Determine the [x, y] coordinate at the center of the cell enclosing the given text.  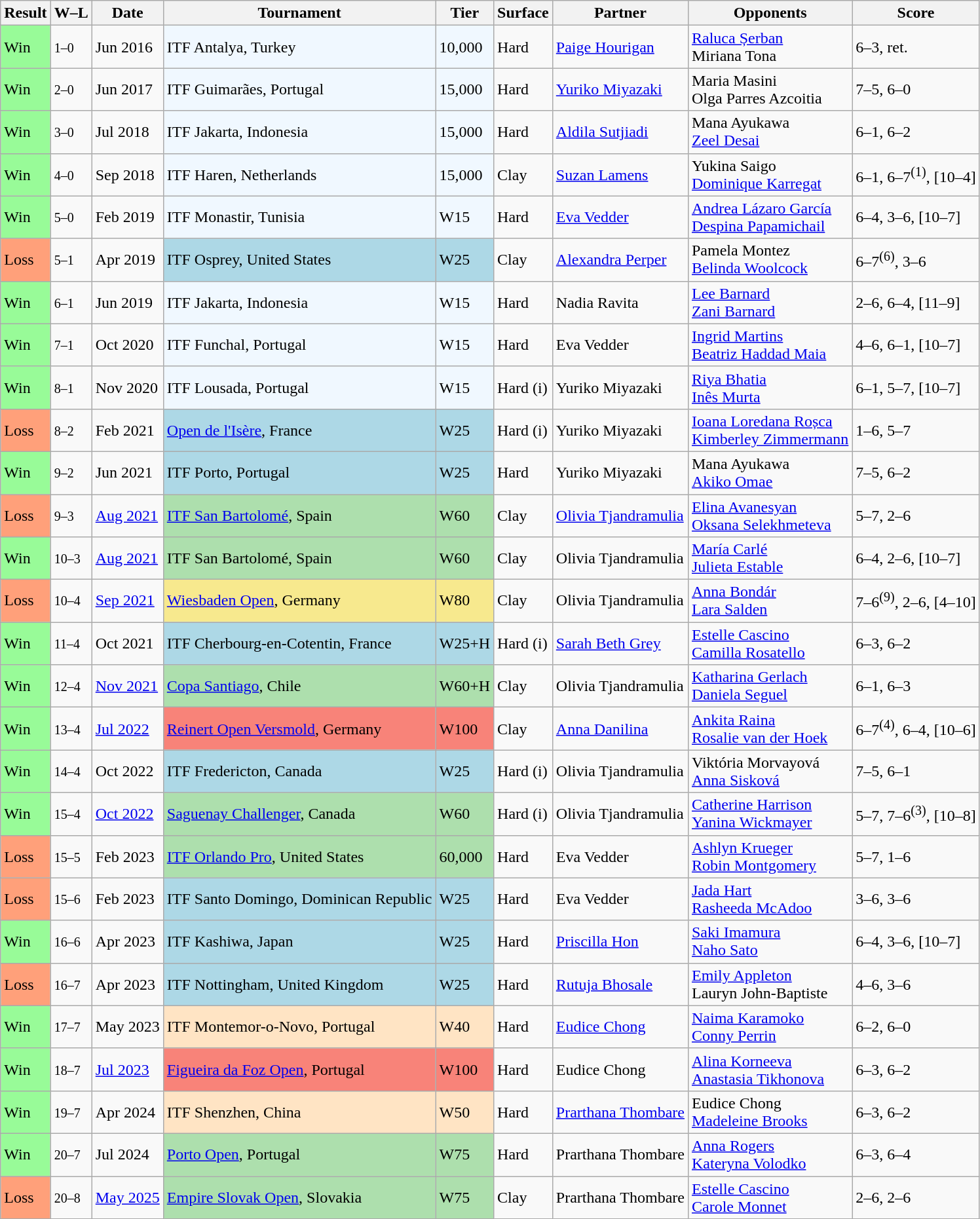
ITF Nottingham, United Kingdom [299, 984]
Apr 2019 [127, 259]
W25+H [465, 643]
5–7, 1–6 [916, 857]
6–2, 6–0 [916, 1027]
Anna Danilina [620, 728]
4–6, 6–1, [10–7] [916, 345]
10–3 [71, 558]
ITF Lousada, Portugal [299, 388]
ITF Santo Domingo, Dominican Republic [299, 899]
4–6, 3–6 [916, 984]
15–6 [71, 899]
Ingrid Martins Beatriz Haddad Maia [770, 345]
10,000 [465, 47]
1–6, 5–7 [916, 430]
Result [26, 13]
W–L [71, 13]
16–6 [71, 942]
Tier [465, 13]
14–4 [71, 772]
Oct 2021 [127, 643]
4–0 [71, 174]
Eudice Chong Madeleine Brooks [770, 1112]
8–1 [71, 388]
9–3 [71, 515]
Katharina Gerlach Daniela Seguel [770, 686]
Jun 2021 [127, 473]
Ioana Loredana Roșca Kimberley Zimmermann [770, 430]
Saki Imamura Naho Sato [770, 942]
15–5 [71, 857]
Sep 2018 [127, 174]
Feb 2021 [127, 430]
Raluca Șerban Miriana Tona [770, 47]
Porto Open, Portugal [299, 1154]
Copa Santiago, Chile [299, 686]
6–7(6), 3–6 [916, 259]
Priscilla Hon [620, 942]
ITF Cherbourg-en-Cotentin, France [299, 643]
Estelle Cascino Carole Monnet [770, 1197]
W60+H [465, 686]
Anna Rogers Kateryna Volodko [770, 1154]
Ankita Raina Rosalie van der Hoek [770, 728]
Alina Korneeva Anastasia Tikhonova [770, 1069]
Riya Bhatia Inês Murta [770, 388]
20–8 [71, 1197]
ITF Funchal, Portugal [299, 345]
6–1, 5–7, [10–7] [916, 388]
Open de l'Isère, France [299, 430]
Maria Masini Olga Parres Azcoitia [770, 89]
16–7 [71, 984]
6–1 [71, 303]
Mana Ayukawa Zeel Desai [770, 132]
19–7 [71, 1112]
Catherine Harrison Yanina Wickmayer [770, 814]
Estelle Cascino Camilla Rosatello [770, 643]
W80 [465, 601]
ITF Orlando Pro, United States [299, 857]
5–1 [71, 259]
Jul 2024 [127, 1154]
Figueira da Foz Open, Portugal [299, 1069]
Yukina Saigo Dominique Karregat [770, 174]
Naima Karamoko Conny Perrin [770, 1027]
Feb 2019 [127, 217]
11–4 [71, 643]
3–6, 3–6 [916, 899]
Paige Hourigan [620, 47]
Surface [523, 13]
5–7, 7–6(3), [10–8] [916, 814]
6–1, 6–3 [916, 686]
Wiesbaden Open, Germany [299, 601]
5–0 [71, 217]
ITF Shenzhen, China [299, 1112]
17–7 [71, 1027]
Ashlyn Krueger Robin Montgomery [770, 857]
Jul 2018 [127, 132]
7–1 [71, 345]
May 2025 [127, 1197]
ITF Fredericton, Canada [299, 772]
Aldila Sutjiadi [620, 132]
ITF Guimarães, Portugal [299, 89]
Sarah Beth Grey [620, 643]
6–3, ret. [916, 47]
ITF Haren, Netherlands [299, 174]
Anna Bondár Lara Salden [770, 601]
5–7, 2–6 [916, 515]
ITF Osprey, United States [299, 259]
Elina Avanesyan Oksana Selekhmeteva [770, 515]
Suzan Lamens [620, 174]
3–0 [71, 132]
Jada Hart Rasheeda McAdoo [770, 899]
9–2 [71, 473]
Partner [620, 13]
7–5, 6–1 [916, 772]
2–6, 2–6 [916, 1197]
13–4 [71, 728]
ITF Porto, Portugal [299, 473]
20–7 [71, 1154]
18–7 [71, 1069]
Oct 2020 [127, 345]
2–0 [71, 89]
8–2 [71, 430]
Jul 2023 [127, 1069]
Jul 2022 [127, 728]
6–4, 2–6, [10–7] [916, 558]
Lee Barnard Zani Barnard [770, 303]
1–0 [71, 47]
Tournament [299, 13]
2–6, 6–4, [11–9] [916, 303]
W50 [465, 1112]
Score [916, 13]
Andrea Lázaro García Despina Papamichail [770, 217]
Opponents [770, 13]
10–4 [71, 601]
Empire Slovak Open, Slovakia [299, 1197]
Rutuja Bhosale [620, 984]
Nov 2020 [127, 388]
7–5, 6–0 [916, 89]
W40 [465, 1027]
Sep 2021 [127, 601]
May 2023 [127, 1027]
María Carlé Julieta Estable [770, 558]
Alexandra Perper [620, 259]
Saguenay Challenger, Canada [299, 814]
Mana Ayukawa Akiko Omae [770, 473]
ITF Antalya, Turkey [299, 47]
15–4 [71, 814]
Jun 2016 [127, 47]
60,000 [465, 857]
ITF Monastir, Tunisia [299, 217]
Nadia Ravita [620, 303]
Jun 2019 [127, 303]
Date [127, 13]
Nov 2021 [127, 686]
Apr 2024 [127, 1112]
6–1, 6–7(1), [10–4] [916, 174]
7–5, 6–2 [916, 473]
Jun 2017 [127, 89]
Reinert Open Versmold, Germany [299, 728]
ITF Montemor-o-Novo, Portugal [299, 1027]
7–6(9), 2–6, [4–10] [916, 601]
6–1, 6–2 [916, 132]
12–4 [71, 686]
Pamela Montez Belinda Woolcock [770, 259]
6–3, 6–4 [916, 1154]
ITF Kashiwa, Japan [299, 942]
Viktória Morvayová Anna Sisková [770, 772]
6–7(4), 6–4, [10–6] [916, 728]
Emily Appleton Lauryn John-Baptiste [770, 984]
